Provide the (x, y) coordinate of the cell's center where the given text is located.  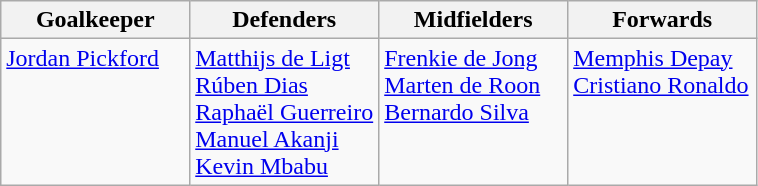
Midfielders (474, 20)
Jordan Pickford (96, 112)
Matthijs de Ligt Rúben Dias Raphaël Guerreiro Manuel Akanji Kevin Mbabu (284, 112)
Memphis Depay Cristiano Ronaldo (662, 112)
Defenders (284, 20)
Frenkie de Jong Marten de Roon Bernardo Silva (474, 112)
Forwards (662, 20)
Goalkeeper (96, 20)
